Return [x, y] of the center of cell containing provided text 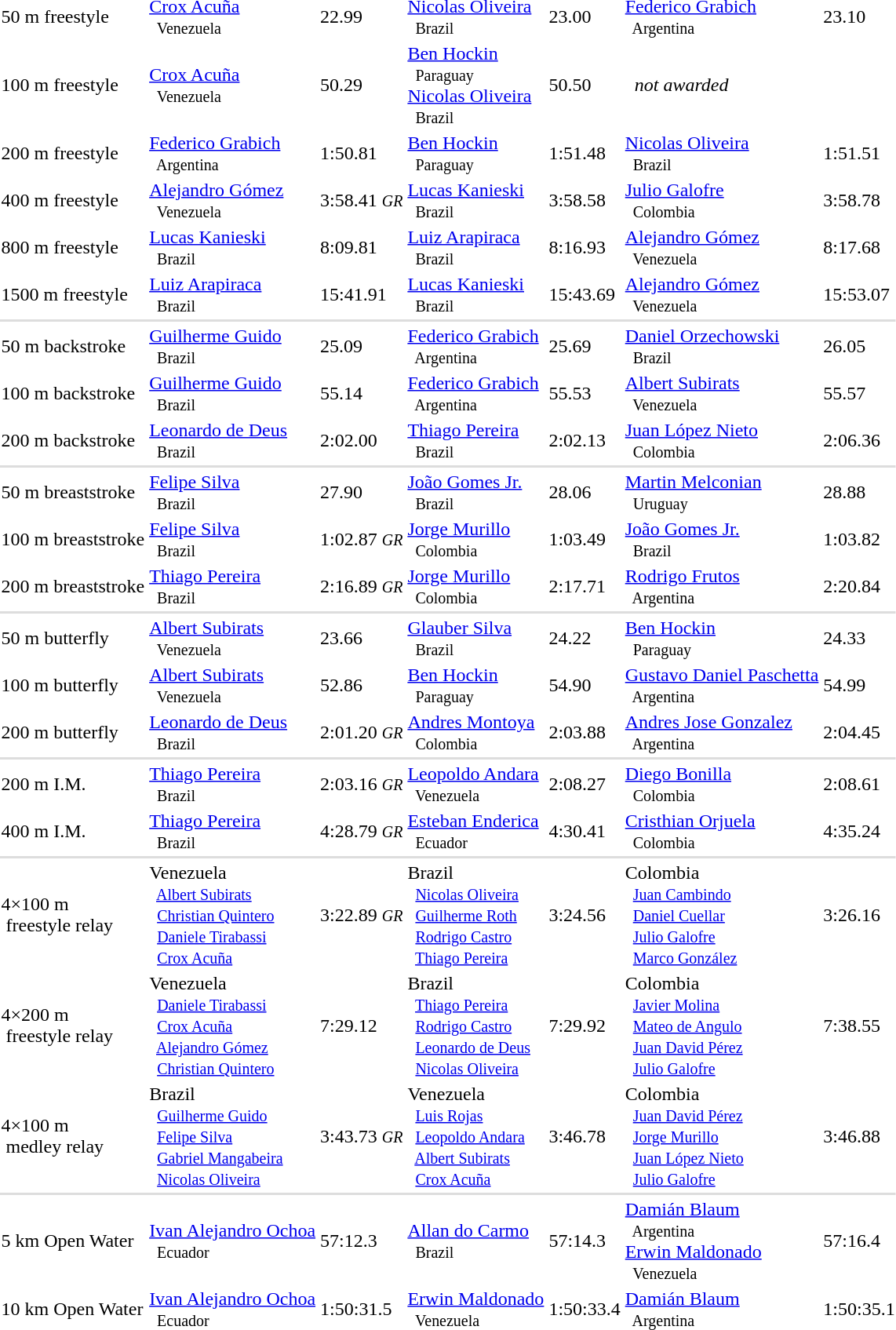
Rodrigo Frutos Argentina [722, 587]
52.86 [362, 686]
50 m butterfly [73, 639]
2:06.36 [859, 441]
100 m breaststroke [73, 540]
1500 m freestyle [73, 295]
2:08.61 [859, 785]
1:03.82 [859, 540]
not awarded [722, 85]
Allan do Carmo Brazil [475, 1241]
Andres Montoya Colombia [475, 733]
200 m backstroke [73, 441]
7:29.12 [362, 1026]
25.09 [362, 347]
15:53.07 [859, 295]
3:43.73 GR [362, 1136]
Colombia Javier Molina Mateo de Angulo Juan David Pérez Julio Galofre [722, 1026]
26.05 [859, 347]
50.29 [362, 85]
4:35.24 [859, 832]
15:41.91 [362, 295]
Nicolas Oliveira Brazil [722, 154]
2:08.27 [585, 785]
7:29.92 [585, 1026]
Brazil Guilherme Guido Felipe Silva Gabriel Mangabeira Nicolas Oliveira [232, 1136]
1:02.87 GR [362, 540]
8:16.93 [585, 248]
4×200 m freestyle relay [73, 1026]
4:28.79 GR [362, 832]
Crox Acuña Venezuela [232, 85]
3:46.88 [859, 1136]
Cristhian Orjuela Colombia [722, 832]
2:03.88 [585, 733]
8:17.68 [859, 248]
54.99 [859, 686]
Julio Galofre Colombia [722, 201]
3:58.58 [585, 201]
2:02.00 [362, 441]
54.90 [585, 686]
200 m freestyle [73, 154]
Damián Blaum Argentina Erwin Maldonado Venezuela [722, 1241]
7:38.55 [859, 1026]
100 m butterfly [73, 686]
3:24.56 [585, 915]
2:02.13 [585, 441]
2:01.20 GR [362, 733]
2:04.45 [859, 733]
2:03.16 GR [362, 785]
5 km Open Water [73, 1241]
Venezuela Albert Subirats Christian Quintero Daniele Tirabassi Crox Acuña [232, 915]
1:50.81 [362, 154]
50 m backstroke [73, 347]
3:58.78 [859, 201]
Colombia Juan David Pérez Jorge Murillo Juan López Nieto Julio Galofre [722, 1136]
Diego Bonilla Colombia [722, 785]
50 m breaststroke [73, 493]
55.53 [585, 394]
24.33 [859, 639]
2:17.71 [585, 587]
3:26.16 [859, 915]
57:16.4 [859, 1241]
1:51.51 [859, 154]
27.90 [362, 493]
57:14.3 [585, 1241]
4×100 m medley relay [73, 1136]
1:51.48 [585, 154]
3:46.78 [585, 1136]
400 m I.M. [73, 832]
400 m freestyle [73, 201]
2:20.84 [859, 587]
Esteban Enderica Ecuador [475, 832]
4×100 m freestyle relay [73, 915]
25.69 [585, 347]
Ivan Alejandro Ochoa Ecuador [232, 1241]
Brazil Nicolas Oliveira Guilherme Roth Rodrigo Castro Thiago Pereira [475, 915]
23.66 [362, 639]
Colombia Juan Cambindo Daniel Cuellar Julio Galofre Marco González [722, 915]
200 m breaststroke [73, 587]
Martin Melconian Uruguay [722, 493]
Venezuela Luis Rojas Leopoldo Andara Albert Subirats Crox Acuña [475, 1136]
Daniel Orzechowski Brazil [722, 347]
Glauber Silva Brazil [475, 639]
3:22.89 GR [362, 915]
15:43.69 [585, 295]
100 m freestyle [73, 85]
Ben Hockin Paraguay Nicolas Oliveira Brazil [475, 85]
8:09.81 [362, 248]
24.22 [585, 639]
50.50 [585, 85]
100 m backstroke [73, 394]
Andres Jose Gonzalez Argentina [722, 733]
1:03.49 [585, 540]
200 m I.M. [73, 785]
28.06 [585, 493]
800 m freestyle [73, 248]
55.57 [859, 394]
3:58.41 GR [362, 201]
Juan López Nieto Colombia [722, 441]
Leopoldo Andara Venezuela [475, 785]
55.14 [362, 394]
4:30.41 [585, 832]
57:12.3 [362, 1241]
Brazil Thiago Pereira Rodrigo Castro Leonardo de Deus Nicolas Oliveira [475, 1026]
200 m butterfly [73, 733]
Gustavo Daniel Paschetta Argentina [722, 686]
Venezuela Daniele Tirabassi Crox Acuña Alejandro Gómez Christian Quintero [232, 1026]
2:16.89 GR [362, 587]
28.88 [859, 493]
